Search for the cell housing the specified text and yield its [x, y] center coordinate. 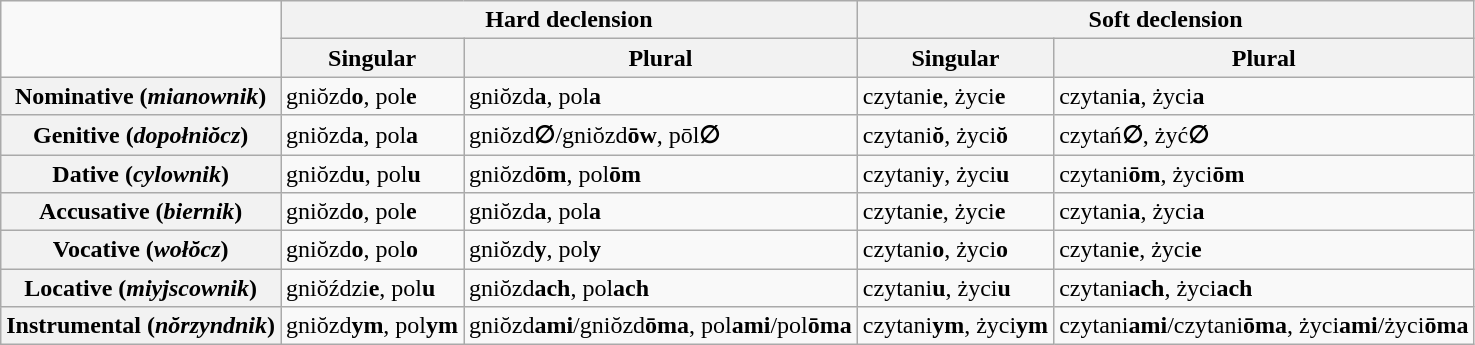
gniŏzd∅/gniŏzdōw, pōl∅ [661, 135]
czytaniami/czytaniōma, życiami/życiōma [1264, 326]
Soft declension [1166, 20]
Hard declension [570, 20]
gniŏzdach, polach [661, 288]
Vocative (wołŏcz) [141, 250]
Dative (cylownik) [141, 173]
Locative (miyjscownik) [141, 288]
Accusative (biernik) [141, 212]
czytań∅, żyć∅ [1264, 135]
gniŏździe, polu [372, 288]
czytaniŏ, życiŏ [955, 135]
gniŏzdu, polu [372, 173]
gniŏzdami/gniŏzdōma, polami/polōma [661, 326]
czytaniōm, życiōm [1264, 173]
Genitive (dopołniŏcz) [141, 135]
czytaniach, życiach [1264, 288]
czytaniym, życiym [955, 326]
gniŏzdōm, polōm [661, 173]
czytaniy, życiu [955, 173]
czytanio, życio [955, 250]
czytaniu, życiu [955, 288]
gniŏzdym, polym [372, 326]
gniŏzdy, poly [661, 250]
Nominative (mianownik) [141, 96]
gniŏzdo, polo [372, 250]
Instrumental (nŏrzyndnik) [141, 326]
